Detect which cell encompasses the target text, then output its (x, y) center coordinate. 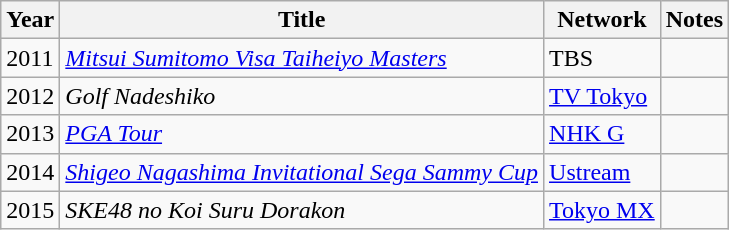
NHK G (602, 134)
Golf Nadeshiko (302, 96)
SKE48 no Koi Suru Dorakon (302, 210)
Title (302, 20)
Tokyo MX (602, 210)
PGA Tour (302, 134)
2012 (30, 96)
2015 (30, 210)
2013 (30, 134)
Shigeo Nagashima Invitational Sega Sammy Cup (302, 172)
TBS (602, 58)
TV Tokyo (602, 96)
Notes (694, 20)
2011 (30, 58)
Year (30, 20)
2014 (30, 172)
Network (602, 20)
Ustream (602, 172)
Mitsui Sumitomo Visa Taiheiyo Masters (302, 58)
